Provide the (x, y) coordinate of the cell's center where the given text is located.  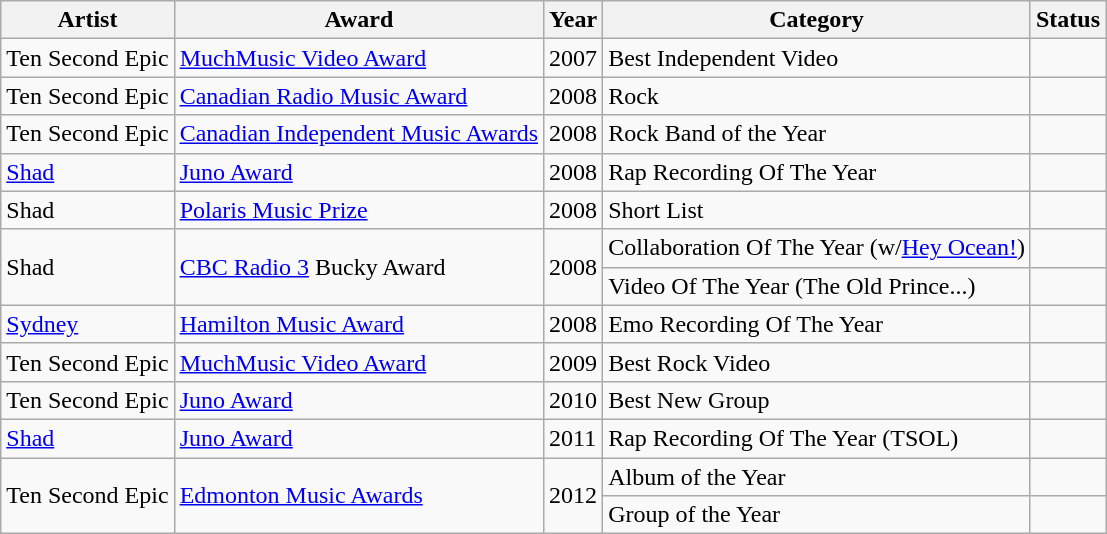
Rap Recording Of The Year (TSOL) (817, 438)
Edmonton Music Awards (358, 496)
2007 (574, 58)
CBC Radio 3 Bucky Award (358, 267)
Group of the Year (817, 515)
Rock (817, 96)
Video Of The Year (The Old Prince...) (817, 286)
Artist (88, 20)
Emo Recording Of The Year (817, 324)
Hamilton Music Award (358, 324)
Polaris Music Prize (358, 210)
Canadian Independent Music Awards (358, 134)
Sydney (88, 324)
Rock Band of the Year (817, 134)
2012 (574, 496)
Category (817, 20)
2009 (574, 362)
Best Rock Video (817, 362)
Award (358, 20)
Album of the Year (817, 477)
2011 (574, 438)
Collaboration Of The Year (w/Hey Ocean!) (817, 248)
Rap Recording Of The Year (817, 172)
Canadian Radio Music Award (358, 96)
Status (1068, 20)
Year (574, 20)
2010 (574, 400)
Short List (817, 210)
Best New Group (817, 400)
Best Independent Video (817, 58)
